Determine the [X, Y] coordinate at the center of the cell enclosing the given text.  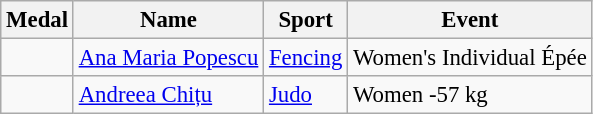
Sport [306, 20]
Event [470, 20]
Medal [38, 20]
Andreea Chițu [168, 95]
Name [168, 20]
Ana Maria Popescu [168, 58]
Women's Individual Épée [470, 58]
Women -57 kg [470, 95]
Judo [306, 95]
Fencing [306, 58]
